Return (X, Y) of the center of cell containing provided text 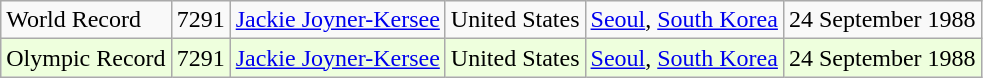
Olympic Record (86, 58)
World Record (86, 20)
